Determine the [X, Y] coordinate at the center of the cell enclosing the given text.  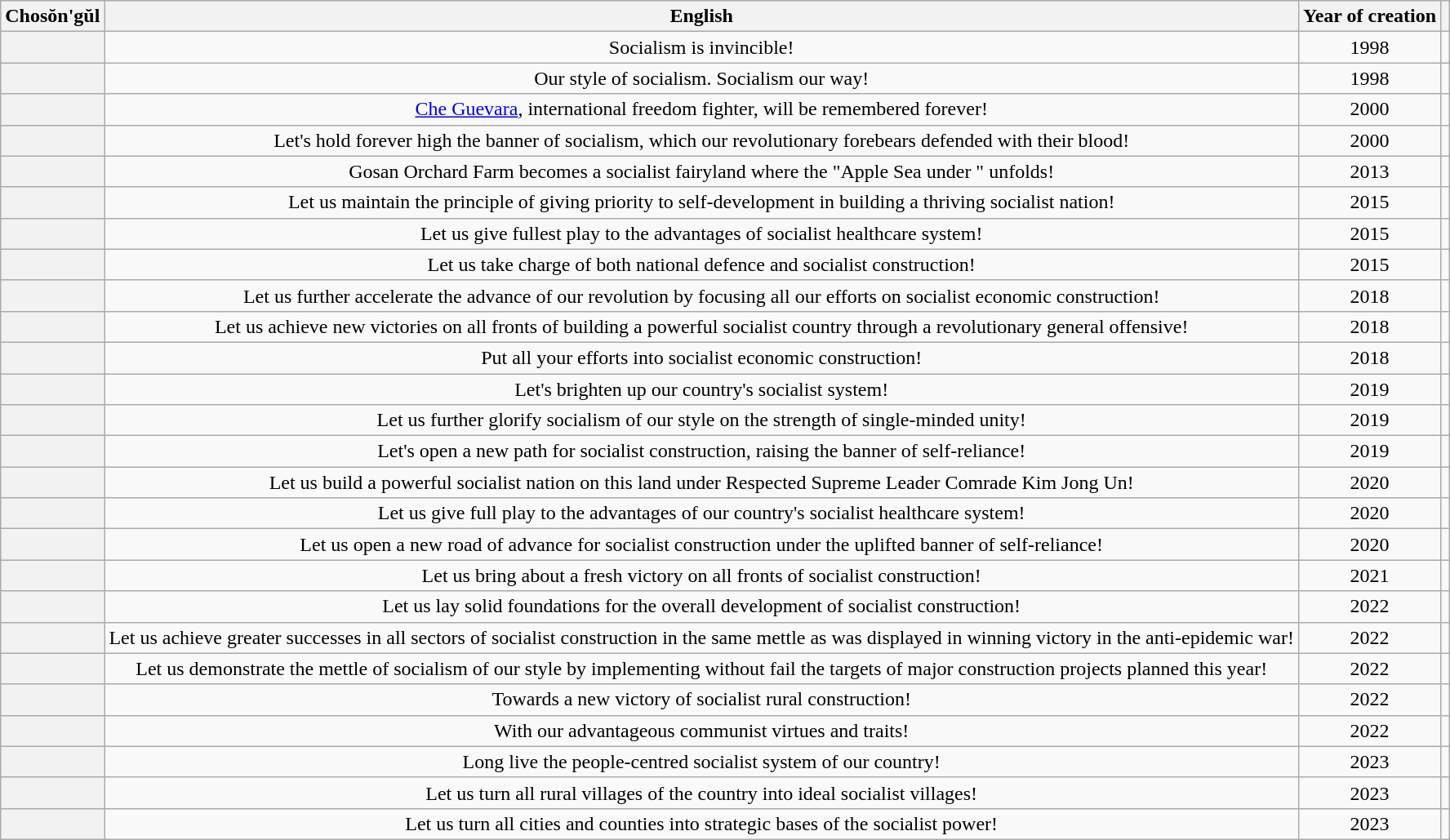
Let us build a powerful socialist nation on this land under Respected Supreme Leader Comrade Kim Jong Un! [702, 482]
Let us further accelerate the advance of our revolution by focusing all our efforts on socialist economic construction! [702, 296]
English [702, 16]
Let us open a new road of advance for socialist construction under the uplifted banner of self-reliance! [702, 544]
Let us give fullest play to the advantages of socialist healthcare system! [702, 233]
Let us turn all cities and counties into strategic bases of the socialist power! [702, 824]
Let us give full play to the advantages of our country's socialist healthcare system! [702, 513]
Let us turn all rural villages of the country into ideal socialist villages! [702, 793]
Our style of socialism. Socialism our way! [702, 78]
Socialism is invincible! [702, 47]
Year of creation [1369, 16]
Chosŏn'gŭl [52, 16]
Let's open a new path for socialist construction, raising the banner of self-reliance! [702, 451]
Let's brighten up our country's socialist system! [702, 389]
Let us further glorify socialism of our style on the strength of single-minded unity! [702, 420]
Let us bring about a fresh victory on all fronts of socialist construction! [702, 576]
Let us take charge of both national defence and socialist construction! [702, 264]
Gosan Orchard Farm becomes a socialist fairyland where the "Apple Sea under " unfolds! [702, 171]
Put all your efforts into socialist economic construction! [702, 358]
Che Guevara, international freedom fighter, will be remembered forever! [702, 109]
Let us lay solid foundations for the overall development of socialist construction! [702, 607]
With our advantageous communist virtues and traits! [702, 731]
Let us achieve new victories on all fronts of building a powerful socialist country through a revolutionary general offensive! [702, 327]
Let us demonstrate the mettle of socialism of our style by implementing without fail the targets of major construction projects planned this year! [702, 669]
2021 [1369, 576]
2013 [1369, 171]
Let us maintain the principle of giving priority to self-development in building a thriving socialist nation! [702, 202]
Towards a new victory of socialist rural construction! [702, 700]
Let's hold forever high the banner of socialism, which our revolutionary forebears defended with their blood! [702, 140]
Long live the people-centred socialist system of our country! [702, 762]
